Scan for the cell matching the given text and deliver its (X, Y) coordinate at center. 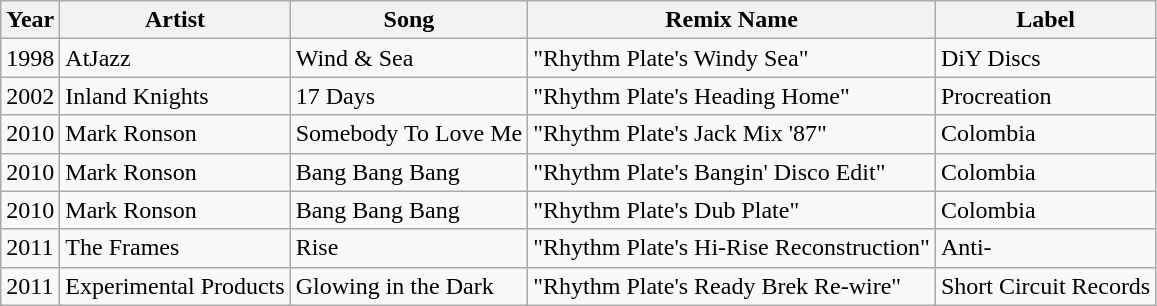
Inland Knights (175, 96)
Remix Name (732, 20)
"Rhythm Plate's Dub Plate" (732, 210)
Year (30, 20)
2002 (30, 96)
Wind & Sea (409, 58)
Somebody To Love Me (409, 134)
"Rhythm Plate's Windy Sea" (732, 58)
Rise (409, 248)
Song (409, 20)
Artist (175, 20)
DiY Discs (1045, 58)
Procreation (1045, 96)
Short Circuit Records (1045, 286)
Experimental Products (175, 286)
"Rhythm Plate's Bangin' Disco Edit" (732, 172)
17 Days (409, 96)
"Rhythm Plate's Jack Mix '87" (732, 134)
Anti- (1045, 248)
Glowing in the Dark (409, 286)
The Frames (175, 248)
Label (1045, 20)
"Rhythm Plate's Heading Home" (732, 96)
AtJazz (175, 58)
"Rhythm Plate's Hi-Rise Reconstruction" (732, 248)
1998 (30, 58)
"Rhythm Plate's Ready Brek Re-wire" (732, 286)
